Search for the cell housing the specified text and yield its [X, Y] center coordinate. 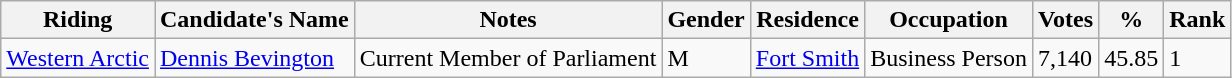
1 [1198, 58]
Current Member of Parliament [508, 58]
Dennis Bevington [254, 58]
Residence [807, 20]
Candidate's Name [254, 20]
Riding [78, 20]
Gender [706, 20]
Occupation [949, 20]
Rank [1198, 20]
Votes [1065, 20]
Notes [508, 20]
Business Person [949, 58]
Fort Smith [807, 58]
7,140 [1065, 58]
M [706, 58]
45.85 [1132, 58]
Western Arctic [78, 58]
% [1132, 20]
